Return the [x, y] coordinate for the center point of the cell that contains the specified text.  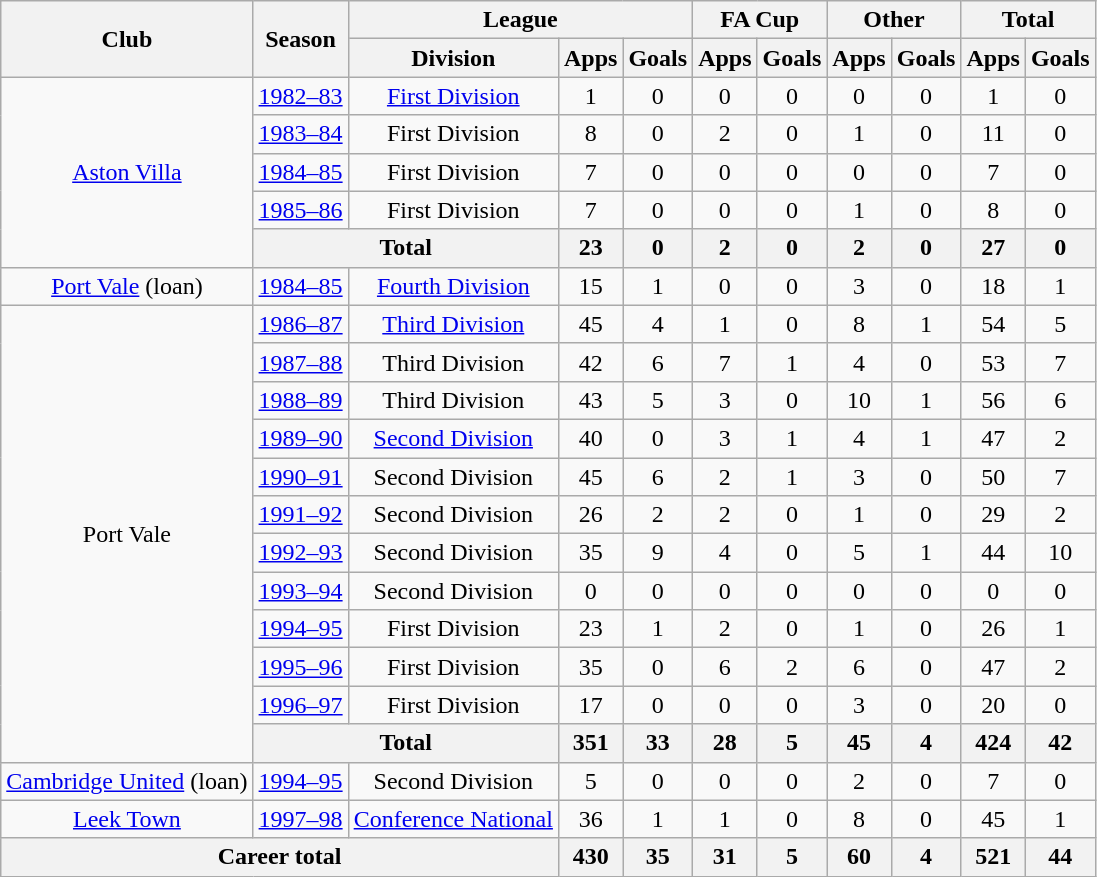
1990–91 [300, 477]
28 [725, 743]
1989–90 [300, 438]
27 [993, 248]
15 [590, 286]
Cambridge United (loan) [127, 781]
29 [993, 515]
Division [453, 58]
50 [993, 477]
351 [590, 743]
11 [993, 134]
9 [658, 553]
1996–97 [300, 705]
1995–96 [300, 667]
56 [993, 400]
1983–84 [300, 134]
Leek Town [127, 819]
Conference National [453, 819]
430 [590, 857]
1991–92 [300, 515]
Port Vale (loan) [127, 286]
1988–89 [300, 400]
1982–83 [300, 96]
36 [590, 819]
1986–87 [300, 324]
Other [894, 20]
17 [590, 705]
43 [590, 400]
Port Vale [127, 534]
31 [725, 857]
54 [993, 324]
1985–86 [300, 210]
33 [658, 743]
League [520, 20]
Aston Villa [127, 172]
18 [993, 286]
521 [993, 857]
Fourth Division [453, 286]
40 [590, 438]
Club [127, 39]
1992–93 [300, 553]
53 [993, 362]
1993–94 [300, 591]
FA Cup [760, 20]
Career total [280, 857]
424 [993, 743]
60 [859, 857]
20 [993, 705]
1987–88 [300, 362]
1997–98 [300, 819]
Season [300, 39]
